Capture the cell that displays the provided text and extract its [X, Y] central coordinate. 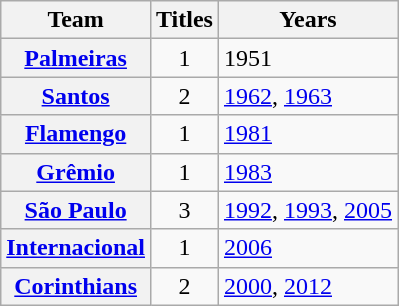
Years [308, 20]
2006 [308, 248]
1992, 1993, 2005 [308, 210]
Corinthians [76, 286]
Internacional [76, 248]
Santos [76, 96]
2000, 2012 [308, 286]
Flamengo [76, 134]
Team [76, 20]
1962, 1963 [308, 96]
3 [184, 210]
1983 [308, 172]
1951 [308, 58]
1981 [308, 134]
São Paulo [76, 210]
Titles [184, 20]
Palmeiras [76, 58]
Grêmio [76, 172]
